Capture the cell that displays the provided text and extract its [x, y] central coordinate. 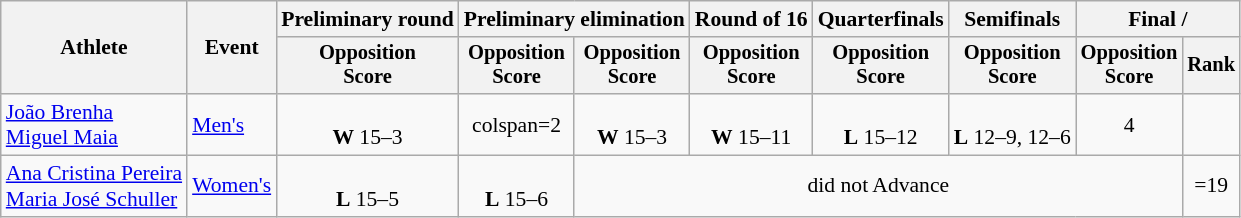
Round of 16 [752, 19]
colspan=2 [516, 124]
L 15–12 [881, 124]
Quarterfinals [881, 19]
Athlete [94, 48]
did not Advance [878, 186]
L 15–5 [368, 186]
Men's [232, 124]
Final / [1158, 19]
Women's [232, 186]
4 [1130, 124]
Semifinals [1012, 19]
Rank [1211, 66]
Preliminary round [368, 19]
Ana Cristina PereiraMaria José Schuller [94, 186]
João BrenhaMiguel Maia [94, 124]
L 15–6 [516, 186]
L 12–9, 12–6 [1012, 124]
Event [232, 48]
=19 [1211, 186]
W 15–11 [752, 124]
Preliminary elimination [574, 19]
